Pinpoint the cell where the given text exists, returning its (x, y) midpoint coordinate. 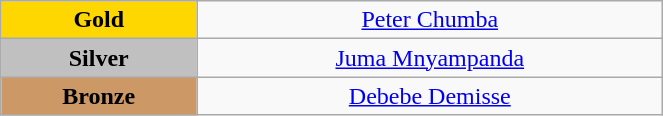
Gold (99, 20)
Juma Mnyampanda (430, 58)
Silver (99, 58)
Debebe Demisse (430, 96)
Bronze (99, 96)
Peter Chumba (430, 20)
